Locate the cell with the specified text and output its [x, y] center coordinate. 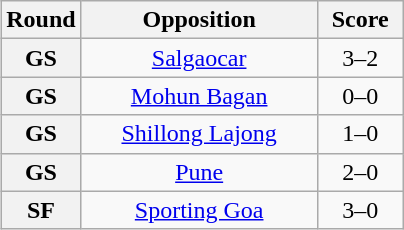
Round [41, 20]
3–0 [360, 210]
Sporting Goa [199, 210]
0–0 [360, 96]
2–0 [360, 172]
3–2 [360, 58]
Shillong Lajong [199, 134]
Score [360, 20]
Salgaocar [199, 58]
SF [41, 210]
Opposition [199, 20]
Mohun Bagan [199, 96]
Pune [199, 172]
1–0 [360, 134]
